Extract the [x, y] coordinate from the center of the cell holding the provided text.  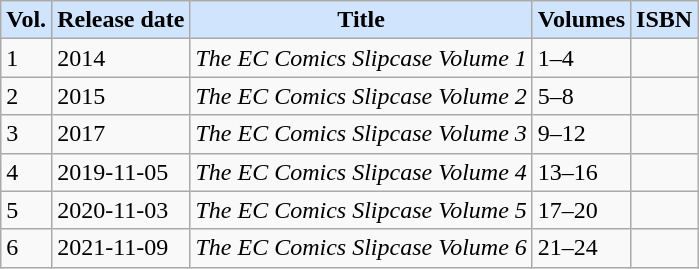
2017 [121, 134]
The EC Comics Slipcase Volume 4 [361, 172]
The EC Comics Slipcase Volume 6 [361, 248]
5–8 [581, 96]
5 [26, 210]
2020-11-03 [121, 210]
2014 [121, 58]
Volumes [581, 20]
2021-11-09 [121, 248]
1–4 [581, 58]
17–20 [581, 210]
The EC Comics Slipcase Volume 2 [361, 96]
2019-11-05 [121, 172]
4 [26, 172]
The EC Comics Slipcase Volume 1 [361, 58]
6 [26, 248]
9–12 [581, 134]
Release date [121, 20]
The EC Comics Slipcase Volume 5 [361, 210]
3 [26, 134]
Vol. [26, 20]
Title [361, 20]
1 [26, 58]
21–24 [581, 248]
ISBN [664, 20]
2 [26, 96]
The EC Comics Slipcase Volume 3 [361, 134]
2015 [121, 96]
13–16 [581, 172]
